Detect which cell encompasses the target text, then output its [x, y] center coordinate. 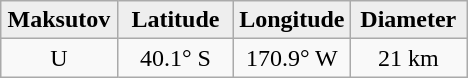
U [59, 58]
Longitude [292, 20]
Maksutov [59, 20]
Latitude [175, 20]
Diameter [408, 20]
21 km [408, 58]
40.1° S [175, 58]
170.9° W [292, 58]
